Return [x, y] of the center of cell containing provided text 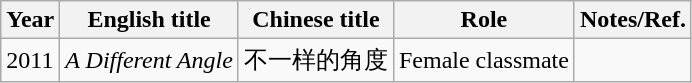
Role [484, 20]
2011 [30, 60]
不一样的角度 [316, 60]
Chinese title [316, 20]
Notes/Ref. [632, 20]
English title [150, 20]
Year [30, 20]
A Different Angle [150, 60]
Female classmate [484, 60]
